Pinpoint the cell where the given text exists, returning its (x, y) midpoint coordinate. 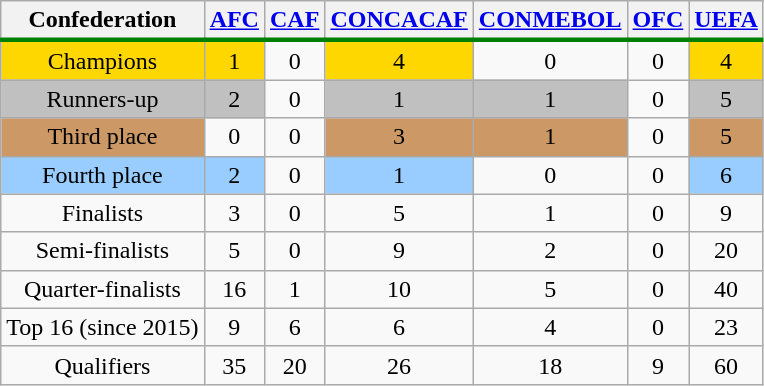
Confederation (102, 21)
Semi-finalists (102, 251)
CAF (294, 21)
Champions (102, 60)
23 (726, 327)
Runners-up (102, 99)
18 (550, 365)
CONCACAF (399, 21)
26 (399, 365)
Third place (102, 137)
35 (234, 365)
10 (399, 289)
OFC (658, 21)
40 (726, 289)
16 (234, 289)
AFC (234, 21)
Top 16 (since 2015) (102, 327)
Finalists (102, 213)
Quarter-finalists (102, 289)
60 (726, 365)
Qualifiers (102, 365)
CONMEBOL (550, 21)
Fourth place (102, 175)
UEFA (726, 21)
